Determine the (x, y) coordinate at the center of the cell enclosing the given text.  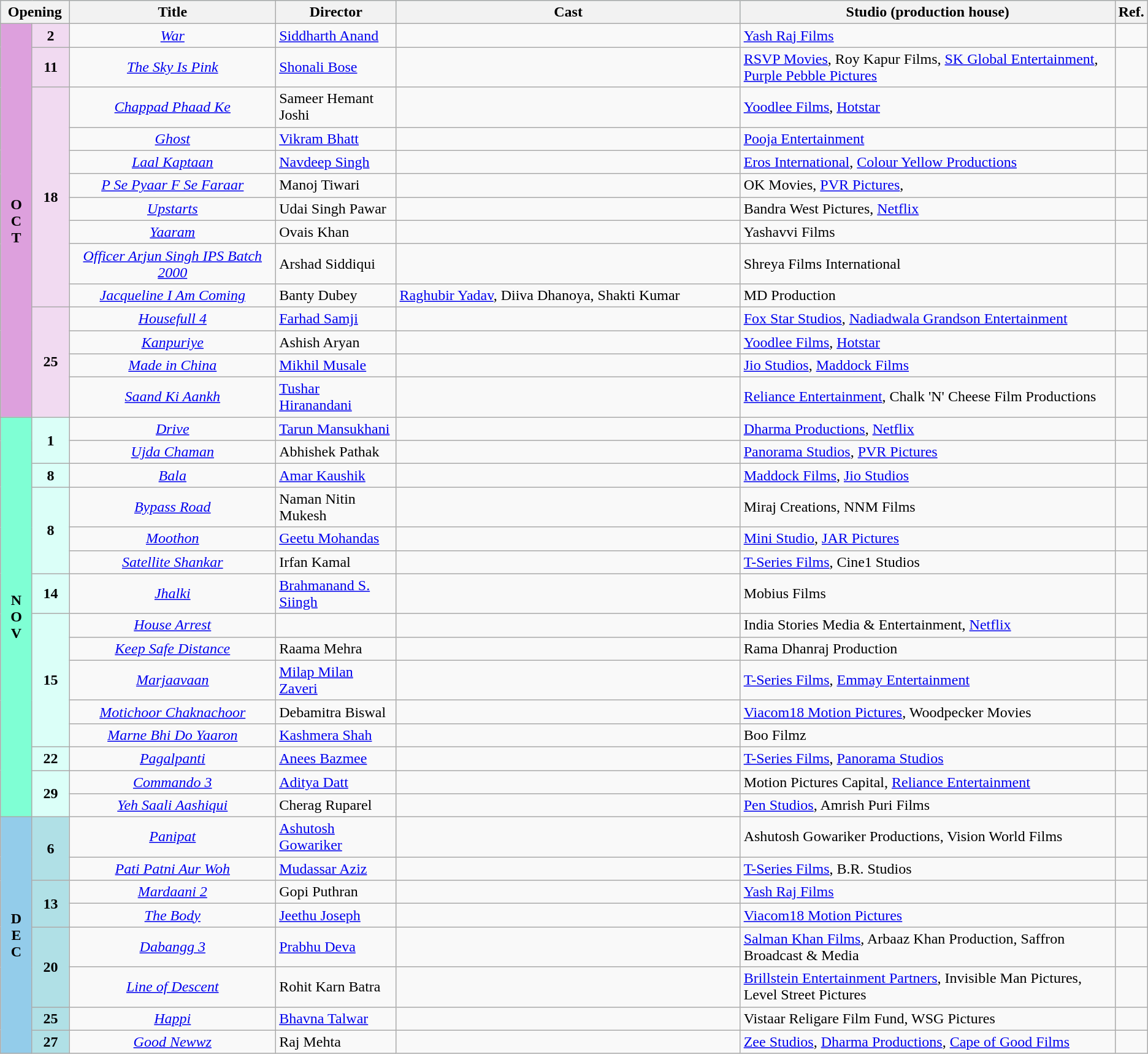
Viacom18 Motion Pictures (927, 915)
Zee Studios, Dharma Productions, Cape of Good Films (927, 1042)
Gopi Puthran (336, 892)
Prabhu Deva (336, 947)
Pooja Entertainment (927, 139)
Yaaram (173, 232)
Banty Dubey (336, 295)
War (173, 36)
Title (173, 12)
Ghost (173, 139)
Laal Kaptaan (173, 162)
Debamitra Biswal (336, 712)
Dharma Productions, Netflix (927, 429)
1 (50, 440)
Motion Pictures Capital, Reliance Entertainment (927, 782)
20 (50, 967)
Brahmanand S. Siingh (336, 594)
Navdeep Singh (336, 162)
Housefull 4 (173, 318)
Irfan Kamal (336, 562)
Made in China (173, 366)
Udai Singh Pawar (336, 209)
Dabangg 3 (173, 947)
Naman Nitin Mukesh (336, 507)
Kashmera Shah (336, 735)
The Sky Is Pink (173, 67)
Eros International, Colour Yellow Productions (927, 162)
Kanpuriye (173, 342)
Studio (production house) (927, 12)
DEC (16, 936)
The Body (173, 915)
Shreya Films International (927, 264)
27 (50, 1042)
Milap Milan Zaveri (336, 680)
Motichoor Chaknachoor (173, 712)
Cast (568, 12)
Mikhil Musale (336, 366)
Arshad Siddiqui (336, 264)
Ref. (1131, 12)
Happi (173, 1018)
Chappad Phaad Ke (173, 107)
RSVP Movies, Roy Kapur Films, SK Global Entertainment, Purple Pebble Pictures (927, 67)
Aditya Datt (336, 782)
Marne Bhi Do Yaaron (173, 735)
Brillstein Entertainment Partners, Invisible Man Pictures, Level Street Pictures (927, 987)
Reliance Entertainment, Chalk 'N' Cheese Film Productions (927, 398)
Jhalki (173, 594)
Panipat (173, 837)
Panorama Studios, PVR Pictures (927, 452)
Ashutosh Gowariker Productions, Vision World Films (927, 837)
Abhishek Pathak (336, 452)
Ashutosh Gowariker (336, 837)
Miraj Creations, NNM Films (927, 507)
11 (50, 67)
13 (50, 904)
Geetu Mohandas (336, 539)
Director (336, 12)
Salman Khan Films, Arbaaz Khan Production, Saffron Broadcast & Media (927, 947)
Yashavvi Films (927, 232)
P Se Pyaar F Se Faraar (173, 185)
Viacom18 Motion Pictures, Woodpecker Movies (927, 712)
MD Production (927, 295)
Jio Studios, Maddock Films (927, 366)
Satellite Shankar (173, 562)
Opening (35, 12)
Jacqueline I Am Coming (173, 295)
Bhavna Talwar (336, 1018)
Raama Mehra (336, 648)
Shonali Bose (336, 67)
Pagalpanti (173, 758)
Ujda Chaman (173, 452)
Siddharth Anand (336, 36)
Yeh Saali Aashiqui (173, 806)
T-Series Films, Cine1 Studios (927, 562)
Ovais Khan (336, 232)
Drive (173, 429)
Raj Mehta (336, 1042)
Vistaar Religare Film Fund, WSG Pictures (927, 1018)
Vikram Bhatt (336, 139)
Bypass Road (173, 507)
Anees Bazmee (336, 758)
Mardaani 2 (173, 892)
Keep Safe Distance (173, 648)
Pati Patni Aur Woh (173, 869)
Maddock Films, Jio Studios (927, 475)
T-Series Films, Panorama Studios (927, 758)
House Arrest (173, 625)
Sameer Hemant Joshi (336, 107)
Raghubir Yadav, Diiva Dhanoya, Shakti Kumar (568, 295)
Upstarts (173, 209)
India Stories Media & Entertainment, Netflix (927, 625)
Ashish Aryan (336, 342)
Officer Arjun Singh IPS Batch 2000 (173, 264)
Amar Kaushik (336, 475)
NOV (16, 617)
OK Movies, PVR Pictures, (927, 185)
Rohit Karn Batra (336, 987)
Marjaavaan (173, 680)
Saand Ki Aankh (173, 398)
Tushar Hiranandani (336, 398)
29 (50, 794)
Tarun Mansukhani (336, 429)
22 (50, 758)
Manoj Tiwari (336, 185)
Bala (173, 475)
Mini Studio, JAR Pictures (927, 539)
T-Series Films, Emmay Entertainment (927, 680)
Boo Filmz (927, 735)
15 (50, 680)
Mobius Films (927, 594)
Good Newwz (173, 1042)
Rama Dhanraj Production (927, 648)
Moothon (173, 539)
T-Series Films, B.R. Studios (927, 869)
Mudassar Aziz (336, 869)
2 (50, 36)
Cherag Ruparel (336, 806)
Commando 3 (173, 782)
14 (50, 594)
Jeethu Joseph (336, 915)
Fox Star Studios, Nadiadwala Grandson Entertainment (927, 318)
Farhad Samji (336, 318)
Bandra West Pictures, Netflix (927, 209)
Line of Descent (173, 987)
OCT (16, 221)
18 (50, 197)
6 (50, 849)
Pen Studios, Amrish Puri Films (927, 806)
